Output the (X, Y) coordinate of the center of the cell containing the given text.  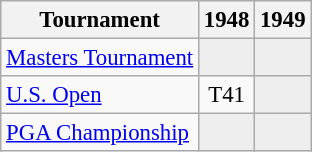
T41 (227, 95)
1949 (283, 20)
PGA Championship (100, 133)
1948 (227, 20)
Masters Tournament (100, 58)
Tournament (100, 20)
U.S. Open (100, 95)
